Capture the cell that displays the provided text and extract its (x, y) central coordinate. 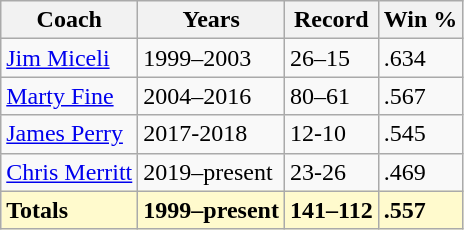
Totals (70, 210)
Coach (70, 20)
Win % (420, 20)
James Perry (70, 134)
1999–present (212, 210)
23-26 (331, 172)
2017-2018 (212, 134)
1999–2003 (212, 58)
Chris Merritt (70, 172)
.557 (420, 210)
141–112 (331, 210)
80–61 (331, 96)
Jim Miceli (70, 58)
Record (331, 20)
.469 (420, 172)
26–15 (331, 58)
2019–present (212, 172)
.545 (420, 134)
12-10 (331, 134)
Years (212, 20)
.634 (420, 58)
Marty Fine (70, 96)
.567 (420, 96)
2004–2016 (212, 96)
